Detect which cell encompasses the target text, then output its [X, Y] center coordinate. 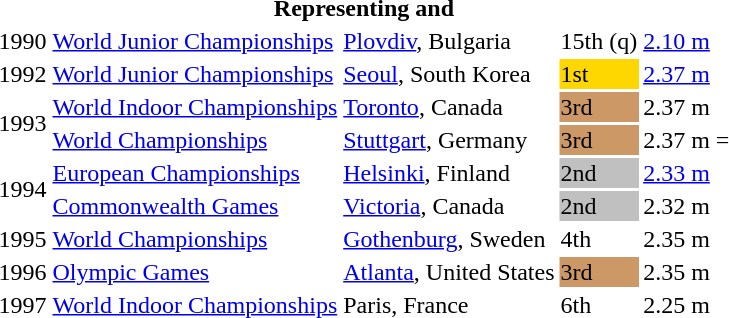
Gothenburg, Sweden [449, 239]
World Indoor Championships [195, 107]
European Championships [195, 173]
1st [599, 74]
Plovdiv, Bulgaria [449, 41]
Victoria, Canada [449, 206]
Commonwealth Games [195, 206]
Toronto, Canada [449, 107]
Seoul, South Korea [449, 74]
Atlanta, United States [449, 272]
Olympic Games [195, 272]
Stuttgart, Germany [449, 140]
4th [599, 239]
15th (q) [599, 41]
Helsinki, Finland [449, 173]
